Locate the cell with the specified text and output its [x, y] center coordinate. 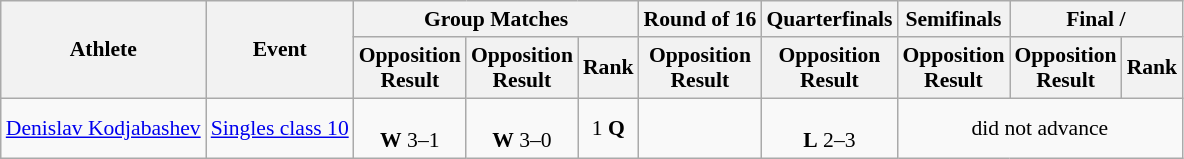
Quarterfinals [829, 19]
1 Q [608, 128]
Event [280, 50]
Round of 16 [700, 19]
W 3–1 [410, 128]
L 2–3 [829, 128]
W 3–0 [522, 128]
Group Matches [496, 19]
Singles class 10 [280, 128]
Semifinals [953, 19]
Final / [1096, 19]
Denislav Kodjabashev [104, 128]
Athlete [104, 50]
did not advance [1040, 128]
